Output the (X, Y) coordinate of the center of the cell containing the given text.  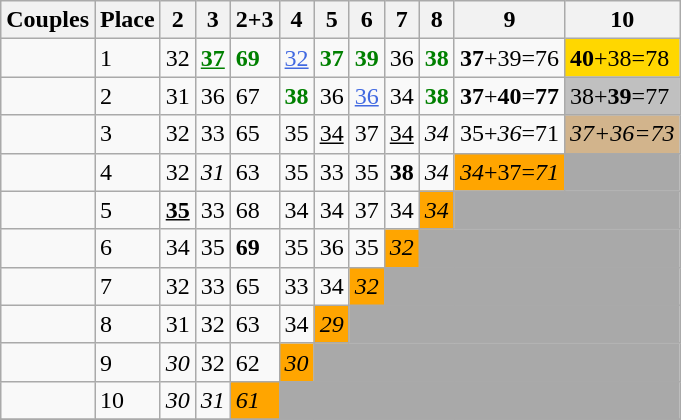
29 (332, 324)
62 (254, 362)
Couples (48, 20)
35+36=71 (509, 134)
68 (254, 210)
37+39=76 (509, 58)
37+36=73 (622, 134)
1 (127, 58)
38+39=77 (622, 96)
37+40=77 (509, 96)
2+3 (254, 20)
67 (254, 96)
61 (254, 400)
Place (127, 20)
34+37=71 (509, 172)
39 (366, 58)
40+38=78 (622, 58)
